Capture the cell that displays the provided text and extract its [x, y] central coordinate. 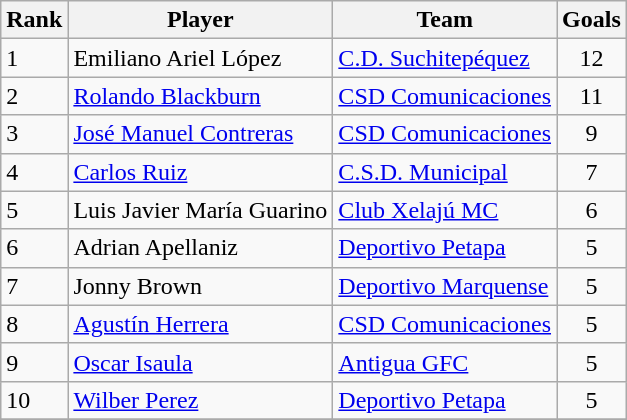
10 [34, 400]
Wilber Perez [200, 400]
Team [445, 20]
11 [592, 96]
Oscar Isaula [200, 362]
Emiliano Ariel López [200, 58]
Rank [34, 20]
Player [200, 20]
Adrian Apellaniz [200, 248]
C.D. Suchitepéquez [445, 58]
8 [34, 324]
José Manuel Contreras [200, 134]
C.S.D. Municipal [445, 172]
2 [34, 96]
Club Xelajú MC [445, 210]
3 [34, 134]
Luis Javier María Guarino [200, 210]
12 [592, 58]
Rolando Blackburn [200, 96]
Agustín Herrera [200, 324]
Goals [592, 20]
1 [34, 58]
Jonny Brown [200, 286]
Deportivo Marquense [445, 286]
Carlos Ruiz [200, 172]
4 [34, 172]
Antigua GFC [445, 362]
